Capture the cell that displays the provided text and extract its (X, Y) central coordinate. 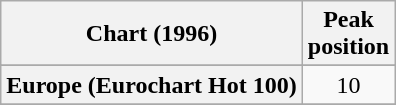
Chart (1996) (152, 34)
10 (348, 85)
Peakposition (348, 34)
Europe (Eurochart Hot 100) (152, 85)
